Provide the (x, y) coordinate of the cell's center where the given text is located.  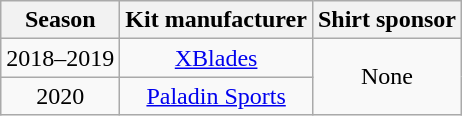
None (386, 77)
Season (60, 20)
Kit manufacturer (216, 20)
XBlades (216, 58)
Shirt sponsor (386, 20)
2018–2019 (60, 58)
Paladin Sports (216, 96)
2020 (60, 96)
